From the cell containing the given text, extract its center point as [x, y] coordinate. 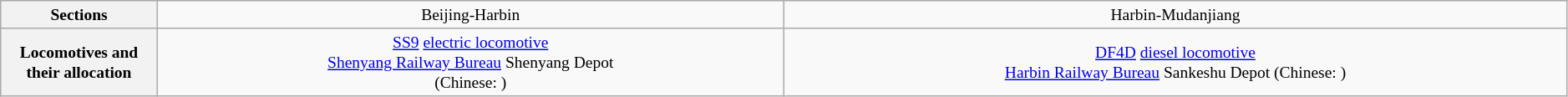
Sections [79, 15]
SS9 electric locomotiveShenyang Railway Bureau Shenyang Depot(Chinese: ) [470, 62]
DF4D diesel locomotiveHarbin Railway Bureau Sankeshu Depot (Chinese: ) [1175, 62]
Locomotives and their allocation [79, 62]
Harbin-Mudanjiang [1175, 15]
Beijing-Harbin [470, 15]
